Pinpoint the cell where the given text exists, returning its (x, y) midpoint coordinate. 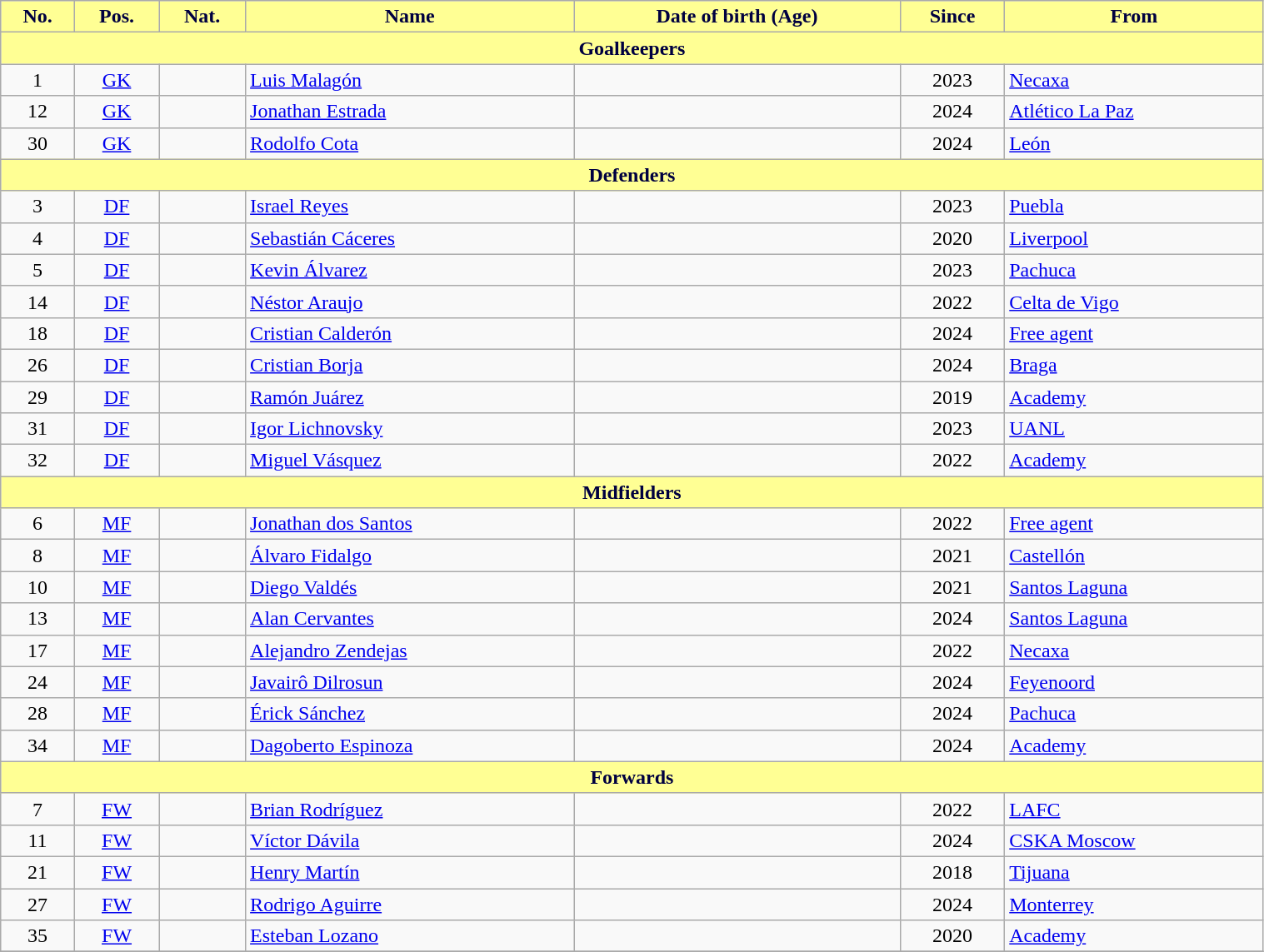
From (1134, 17)
Alan Cervantes (410, 619)
Goalkeepers (632, 48)
Tijuana (1134, 872)
Castellón (1134, 556)
11 (38, 840)
6 (38, 524)
Igor Lichnovsky (410, 429)
17 (38, 650)
Álvaro Fidalgo (410, 556)
Jonathan dos Santos (410, 524)
24 (38, 682)
León (1134, 143)
14 (38, 302)
13 (38, 619)
Cristian Borja (410, 365)
26 (38, 365)
Midfielders (632, 492)
Javairô Dilrosun (410, 682)
Dagoberto Espinoza (410, 745)
Víctor Dávila (410, 840)
1 (38, 80)
Name (410, 17)
Kevin Álvarez (410, 270)
Alejandro Zendejas (410, 650)
30 (38, 143)
Date of birth (Age) (737, 17)
LAFC (1134, 809)
18 (38, 333)
Nat. (202, 17)
Pos. (117, 17)
Ramón Juárez (410, 397)
Rodrigo Aguirre (410, 904)
UANL (1134, 429)
Liverpool (1134, 238)
2018 (952, 872)
3 (38, 207)
Defenders (632, 175)
34 (38, 745)
Since (952, 17)
5 (38, 270)
Rodolfo Cota (410, 143)
4 (38, 238)
Sebastián Cáceres (410, 238)
Atlético La Paz (1134, 112)
Braga (1134, 365)
Luis Malagón (410, 80)
Diego Valdés (410, 587)
7 (38, 809)
32 (38, 461)
Israel Reyes (410, 207)
31 (38, 429)
Puebla (1134, 207)
12 (38, 112)
Henry Martín (410, 872)
Forwards (632, 777)
21 (38, 872)
Esteban Lozano (410, 936)
27 (38, 904)
29 (38, 397)
35 (38, 936)
Brian Rodríguez (410, 809)
Miguel Vásquez (410, 461)
CSKA Moscow (1134, 840)
Érick Sánchez (410, 714)
Néstor Araujo (410, 302)
8 (38, 556)
Celta de Vigo (1134, 302)
10 (38, 587)
2019 (952, 397)
Monterrey (1134, 904)
No. (38, 17)
Jonathan Estrada (410, 112)
Cristian Calderón (410, 333)
Feyenoord (1134, 682)
28 (38, 714)
